Find where the given text appears and provide that cell's center as (X, Y) coordinate. 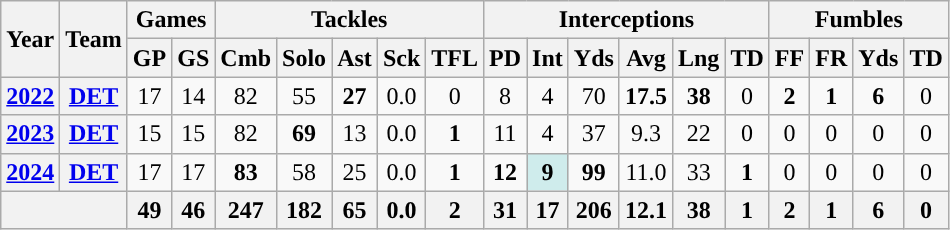
Avg (646, 58)
Solo (304, 58)
Cmb (246, 58)
25 (355, 172)
17.5 (646, 96)
8 (506, 96)
27 (355, 96)
12.1 (646, 210)
14 (194, 96)
FR (832, 58)
37 (594, 134)
247 (246, 210)
12 (506, 172)
55 (304, 96)
Sck (401, 58)
182 (304, 210)
49 (149, 210)
69 (304, 134)
11.0 (646, 172)
11 (506, 134)
13 (355, 134)
Tackles (350, 20)
46 (194, 210)
TFL (455, 58)
22 (698, 134)
Interceptions (627, 20)
83 (246, 172)
2023 (30, 134)
33 (698, 172)
Games (170, 20)
Year (30, 39)
58 (304, 172)
Team (94, 39)
Ast (355, 58)
2022 (30, 96)
PD (506, 58)
70 (594, 96)
GP (149, 58)
FF (789, 58)
Lng (698, 58)
GS (194, 58)
Int (548, 58)
99 (594, 172)
2024 (30, 172)
Fumbles (858, 20)
9.3 (646, 134)
65 (355, 210)
31 (506, 210)
9 (548, 172)
206 (594, 210)
